Find where the given text appears and provide that cell's center as (x, y) coordinate. 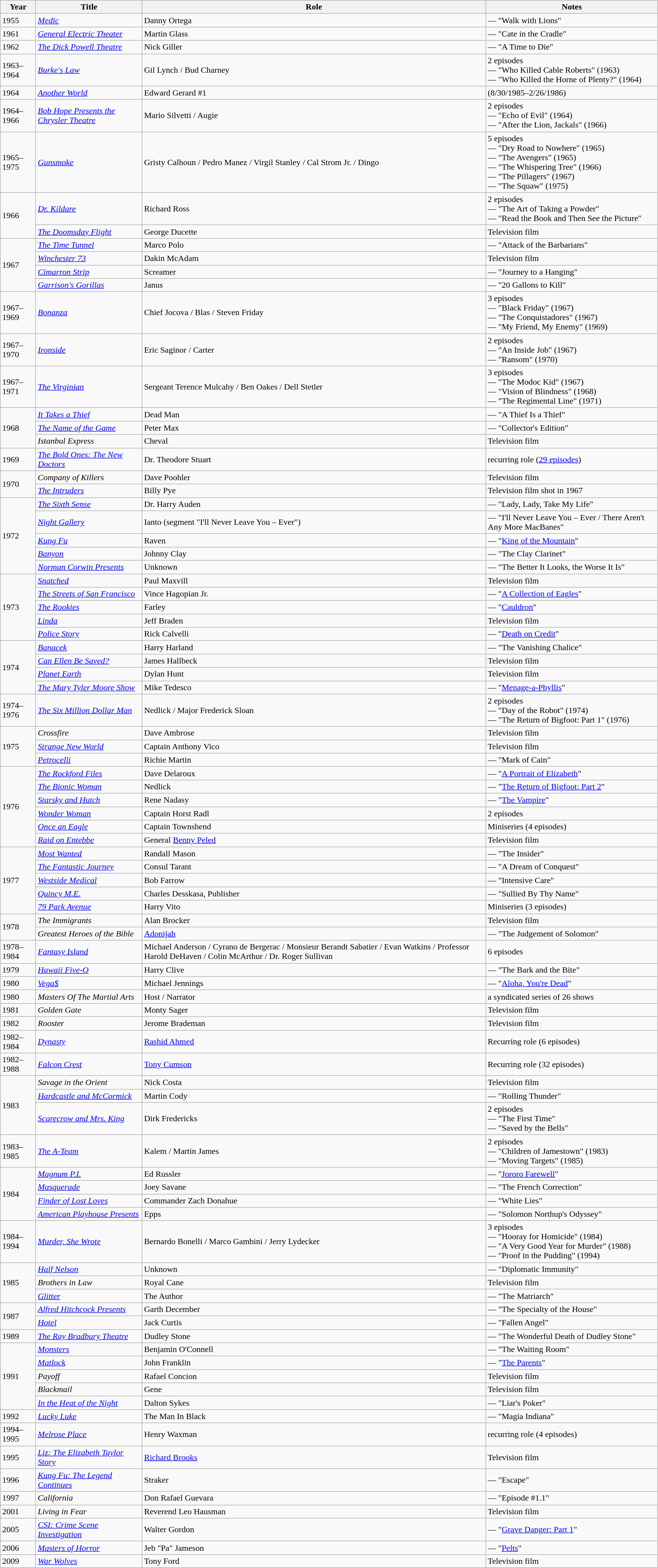
The Streets of San Francisco (89, 594)
Alfred Hitchcock Presents (89, 1309)
— "Lady, Lady, Take My Life" (572, 504)
Miniseries (4 episodes) (572, 827)
3 episodes— "The Modoc Kid" (1967)— "Vision of Blindness" (1968)— "The Regimental Line" (1971) (572, 387)
— "Diplomatic Immunity" (572, 1269)
Golden Gate (89, 1010)
Another World (89, 93)
The Immigrants (89, 920)
Edward Gerard #1 (314, 93)
1979 (18, 970)
1966 (18, 215)
Dalton Sykes (314, 1403)
Dylan Hunt (314, 674)
Gunsmoke (89, 162)
1967–1969 (18, 313)
Henry Waxman (314, 1435)
Rashid Ahmed (314, 1041)
Once an Eagle (89, 827)
— "A Portrait of Elizabeth" (572, 773)
Billy Pye (314, 491)
— "The Specialty of the House" (572, 1309)
Don Rafael Guevara (314, 1498)
— "A Time to Die" (572, 47)
1974 (18, 667)
Monty Sager (314, 1010)
— "Fallen Angel" (572, 1322)
Company of Killers (89, 477)
Benjamin O'Connell (314, 1350)
— "I'll Never Leave You – Ever / There Aren't Any More MacBanes" (572, 522)
Blackmail (89, 1390)
Ed Russler (314, 1174)
Ironside (89, 350)
California (89, 1498)
Dirk Fredericks (314, 1119)
1987 (18, 1316)
2 episodes (572, 813)
a syndicated series of 26 shows (572, 997)
Rene Nadasy (314, 800)
Bonanza (89, 313)
1974–1976 (18, 710)
Bob Farrow (314, 880)
The Rookies (89, 607)
Melrose Place (89, 1435)
Dave Delaroux (314, 773)
Straker (314, 1480)
Linda (89, 621)
— "The Better It Looks, the Worse It Is" (572, 567)
The Author (314, 1296)
— "Liar's Poker" (572, 1403)
Falcon Crest (89, 1064)
The Sixth Sense (89, 504)
The Bold Ones: The New Doctors (89, 459)
— "Attack of the Barbarians" (572, 245)
— "Pelts" (572, 1548)
Notes (572, 7)
Gristy Calhoun / Pedro Manez / Virgil Stanley / Cal Strom Jr. / Dingo (314, 162)
2 episodes— "The First Time"— "Saved by the Bells" (572, 1119)
— "Rolling Thunder" (572, 1096)
Kung Fu (89, 540)
Sergeant Terence Mulcahy / Ben Oakes / Dell Stetler (314, 387)
Harry Clive (314, 970)
Dave Poohler (314, 477)
Norman Corwin Presents (89, 567)
Savage in the Orient (89, 1083)
The Man In Black (314, 1416)
Cheval (314, 441)
Janus (314, 285)
James Hallbeck (314, 661)
Richie Martin (314, 760)
Bernardo Bonelli / Marco Gambini / Jerry Lydecker (314, 1241)
Garth December (314, 1309)
The Fantastic Journey (89, 867)
Fantasy Island (89, 952)
Hotel (89, 1322)
Captain Townshend (314, 827)
— "Menage-a-Phyllis" (572, 687)
Masters of Horror (89, 1548)
Dr. Harry Auden (314, 504)
Mike Tedesco (314, 687)
Host / Narrator (314, 997)
— "Escape" (572, 1480)
Nedlick (314, 786)
The Intruders (89, 491)
6 episodes (572, 952)
Year (18, 7)
Charles Desskasa, Publisher (314, 894)
— "Mark of Cain" (572, 760)
3 episodes— "Black Friday" (1967)— "The Conquistadores" (1967)— "My Friend, My Enemy" (1969) (572, 313)
Harry Vito (314, 907)
1978–1984 (18, 952)
Dr. Kildare (89, 209)
Burke's Law (89, 70)
Starsky and Hutch (89, 800)
Hardcastle and McCormick (89, 1096)
2005 (18, 1529)
— "Death on Credit" (572, 634)
American Playhouse Presents (89, 1214)
1997 (18, 1498)
General Electric Theater (89, 34)
Petrocelli (89, 760)
Gene (314, 1390)
The Mary Tyler Moore Show (89, 687)
Dynasty (89, 1041)
2001 (18, 1511)
2 episodes— "The Art of Taking a Powder"— "Read the Book and Then See the Picture" (572, 209)
The Time Tunnel (89, 245)
Westside Medical (89, 880)
1967–1970 (18, 350)
Greatest Heroes of the Bible (89, 934)
— "A Collection of Eagles" (572, 594)
— "A Thief Is a Thief" (572, 414)
Murder, She Wrote (89, 1241)
Dr. Theodore Stuart (314, 459)
— "The French Correction" (572, 1187)
Police Story (89, 634)
The Ray Bradbury Theatre (89, 1336)
1992 (18, 1416)
— "The Clay Clarinet" (572, 554)
Recurring role (32 episodes) (572, 1064)
1976 (18, 806)
Rick Calvelli (314, 634)
Medic (89, 20)
1968 (18, 428)
Danny Ortega (314, 20)
Winchester 73 (89, 258)
Adonijah (314, 934)
1962 (18, 47)
— "Solomon Northup's Odyssey" (572, 1214)
The Name of the Game (89, 428)
Kalem / Martin James (314, 1151)
Tony Cumson (314, 1064)
Kung Fu: The Legend Continues (89, 1480)
Quincy M.E. (89, 894)
The A-Team (89, 1151)
Liz: The Elizabeth Taylor Story (89, 1457)
Royal Cane (314, 1282)
Walter Gordon (314, 1529)
Mario Silvetti / Augie (314, 116)
Can Ellen Be Saved? (89, 661)
Title (89, 7)
General Benny Peled (314, 840)
Banacek (89, 647)
— "Journey to a Hanging" (572, 272)
Jack Curtis (314, 1322)
Most Wanted (89, 854)
Nick Costa (314, 1083)
Rooster (89, 1023)
Banyon (89, 554)
1984–1994 (18, 1241)
— "The Judgement of Solomon" (572, 934)
1983 (18, 1105)
1977 (18, 880)
Hawaii Five-O (89, 970)
George Ducette (314, 231)
2009 (18, 1561)
Tony Ford (314, 1561)
2006 (18, 1548)
Masquerade (89, 1187)
Jerome Brademan (314, 1023)
— "Magia Indiana" (572, 1416)
1982 (18, 1023)
— "Aloha, You're Dead" (572, 983)
Richard Ross (314, 209)
Dudley Stone (314, 1336)
1996 (18, 1480)
— "White Lies" (572, 1201)
Dave Ambrose (314, 733)
recurring role (29 episodes) (572, 459)
Captain Horst Radl (314, 813)
Consul Tarant (314, 867)
Michael Anderson / Cyrano de Bergerac / Monsieur Berandt Sabatier / Evan Watkins / Professor Harold DeHaven / Colin McArthur / Dr. Roger Sullivan (314, 952)
Garrison's Gorillas (89, 285)
Half Nelson (89, 1269)
5 episodes— "Dry Road to Nowhere" (1965)— "The Avengers" (1965)— "The Whispering Tree" (1966)— "The Pillagers" (1967)— "The Squaw" (1975) (572, 162)
1967 (18, 265)
In the Heat of the Night (89, 1403)
1972 (18, 535)
2 episodes— "Day of the Robot" (1974)— "The Return of Bigfoot: Part 1" (1976) (572, 710)
Bob Hope Presents the Chrysler Theatre (89, 116)
2 episodes— "Who Killed Cable Roberts" (1963)— "Who Killed the Horne of Plenty?" (1964) (572, 70)
Dakin McAdam (314, 258)
1970 (18, 484)
Randall Mason (314, 854)
1978 (18, 927)
Living in Fear (89, 1511)
1991 (18, 1376)
Richard Brooks (314, 1457)
2 episodes— "Echo of Evil" (1964)— "After the Lion, Jackals" (1966) (572, 116)
Reverend Leo Hausman (314, 1511)
— "Sullied By Thy Name" (572, 894)
Role (314, 7)
1981 (18, 1010)
1955 (18, 20)
1969 (18, 459)
2 episodes— "An Inside Job" (1967)— "Ransom" (1970) (572, 350)
1963–1964 (18, 70)
The Doomsday Flight (89, 231)
Jeff Braden (314, 621)
Johnny Clay (314, 554)
Nick Giller (314, 47)
Strange New World (89, 746)
Masters Of The Martial Arts (89, 997)
Recurring role (6 episodes) (572, 1041)
1964–1966 (18, 116)
Alan Brocker (314, 920)
Commander Zach Donahue (314, 1201)
— "A Dream of Conquest" (572, 867)
1983–1985 (18, 1151)
Martin Glass (314, 34)
1995 (18, 1457)
1961 (18, 34)
Marco Polo (314, 245)
Cimarron Strip (89, 272)
— "Walk with Lions" (572, 20)
1994–1995 (18, 1435)
— "Episode #1.1" (572, 1498)
recurring role (4 episodes) (572, 1435)
Captain Anthony Vico (314, 746)
Glitter (89, 1296)
Nedlick / Major Frederick Sloan (314, 710)
Joey Savane (314, 1187)
The Rockford Files (89, 773)
— "Grave Danger: Part 1" (572, 1529)
— "Intensive Care" (572, 880)
John Franklin (314, 1363)
Raid on Entebbe (89, 840)
The Dick Powell Theatre (89, 47)
1967–1971 (18, 387)
The Six Million Dollar Man (89, 710)
Raven (314, 540)
Chief Jocova / Blas / Steven Friday (314, 313)
Istanbul Express (89, 441)
— "The Matriarch" (572, 1296)
— "Cate in the Cradle" (572, 34)
2 episodes— "Children of Jamestown" (1983)— "Moving Targets" (1985) (572, 1151)
— "King of the Mountain" (572, 540)
Rafael Concion (314, 1376)
Paul Maxvill (314, 581)
1989 (18, 1336)
Payoff (89, 1376)
— "Jororo Farewell" (572, 1174)
Finder of Lost Loves (89, 1201)
It Takes a Thief (89, 414)
Miniseries (3 episodes) (572, 907)
War Wolves (89, 1561)
CSI: Crime Scene Investigation (89, 1529)
Screamer (314, 272)
— "Cauldron" (572, 607)
Planet Earth (89, 674)
Farley (314, 607)
Vega$ (89, 983)
1984 (18, 1194)
Epps (314, 1214)
1985 (18, 1282)
— "The Insider" (572, 854)
The Virginian (89, 387)
1982–1984 (18, 1041)
Magnum P.I. (89, 1174)
Snatched (89, 581)
1982–1988 (18, 1064)
79 Park Avenue (89, 907)
Wonder Woman (89, 813)
— "20 Gallons to Kill" (572, 285)
Gil Lynch / Bud Charney (314, 70)
Night Gallery (89, 522)
Vince Hagopian Jr. (314, 594)
(8/30/1985–2/26/1986) (572, 93)
Dead Man (314, 414)
— "The Bark and the Bite" (572, 970)
The Bionic Woman (89, 786)
Lucky Luke (89, 1416)
3 episodes— "Hooray for Homicide" (1984)— "A Very Good Year for Murder" (1988)— "Proof in the Pudding" (1994) (572, 1241)
Martin Cody (314, 1096)
Monsters (89, 1350)
Jeb "Pa" Jameson (314, 1548)
Eric Saginor / Carter (314, 350)
Crossfire (89, 733)
— "The Wonderful Death of Dudley Stone" (572, 1336)
1965–1975 (18, 162)
— "The Return of Bigfoot: Part 2" (572, 786)
Peter Max (314, 428)
Scarecrow and Mrs. King (89, 1119)
Matlock (89, 1363)
Michael Jennings (314, 983)
1975 (18, 746)
— "The Vampire" (572, 800)
Brothers in Law (89, 1282)
— "The Vanishing Chalice" (572, 647)
— "The Parents" (572, 1363)
— "The Waiting Room" (572, 1350)
— "Collector's Edition" (572, 428)
1973 (18, 607)
Harry Harland (314, 647)
1964 (18, 93)
Television film shot in 1967 (572, 491)
Ianto (segment "I'll Never Leave You – Ever") (314, 522)
